Extract the (X, Y) coordinate from the center of the cell holding the provided text.  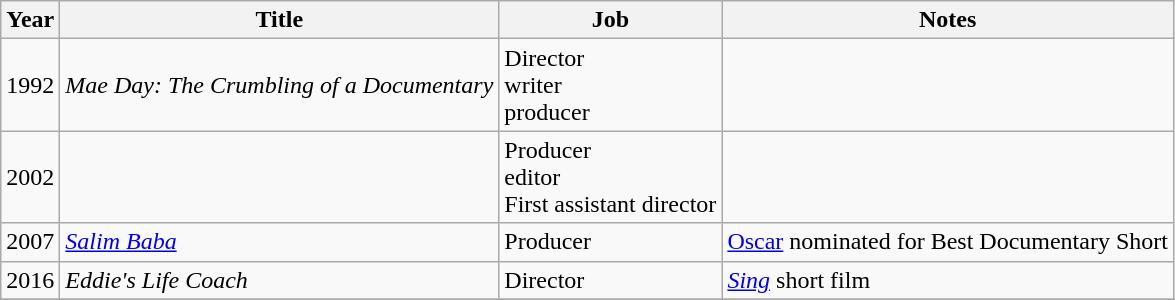
Job (610, 20)
Oscar nominated for Best Documentary Short (948, 242)
Sing short film (948, 280)
Year (30, 20)
1992 (30, 85)
Salim Baba (280, 242)
Directorwriterproducer (610, 85)
ProducereditorFirst assistant director (610, 177)
2016 (30, 280)
Title (280, 20)
Mae Day: The Crumbling of a Documentary (280, 85)
Director (610, 280)
2007 (30, 242)
Notes (948, 20)
2002 (30, 177)
Eddie's Life Coach (280, 280)
Producer (610, 242)
